Pinpoint the cell where the given text exists, returning its (x, y) midpoint coordinate. 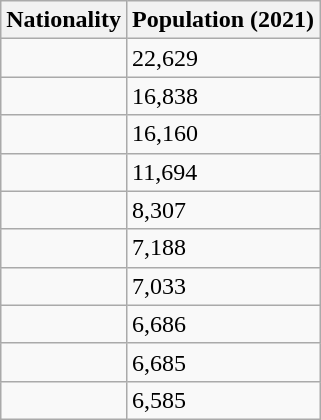
16,838 (222, 96)
Nationality (64, 20)
11,694 (222, 172)
6,685 (222, 362)
16,160 (222, 134)
7,188 (222, 248)
6,686 (222, 324)
8,307 (222, 210)
22,629 (222, 58)
7,033 (222, 286)
6,585 (222, 400)
Population (2021) (222, 20)
